From the cell containing the given text, extract its center point as [x, y] coordinate. 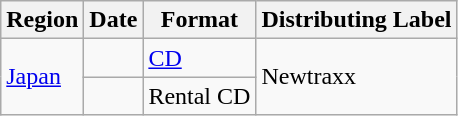
Rental CD [200, 96]
Region [42, 20]
Distributing Label [356, 20]
Newtraxx [356, 77]
Japan [42, 77]
CD [200, 58]
Date [114, 20]
Format [200, 20]
